Return the [x, y] coordinate for the center point of the cell that contains the specified text.  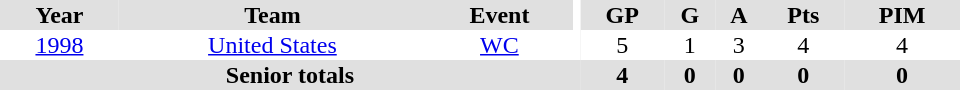
GP [622, 15]
3 [738, 45]
G [690, 15]
A [738, 15]
United States [272, 45]
WC [500, 45]
Pts [804, 15]
1998 [60, 45]
5 [622, 45]
Senior totals [290, 75]
PIM [902, 15]
Event [500, 15]
Team [272, 15]
1 [690, 45]
Year [60, 15]
